Find where the given text appears and provide that cell's center as [X, Y] coordinate. 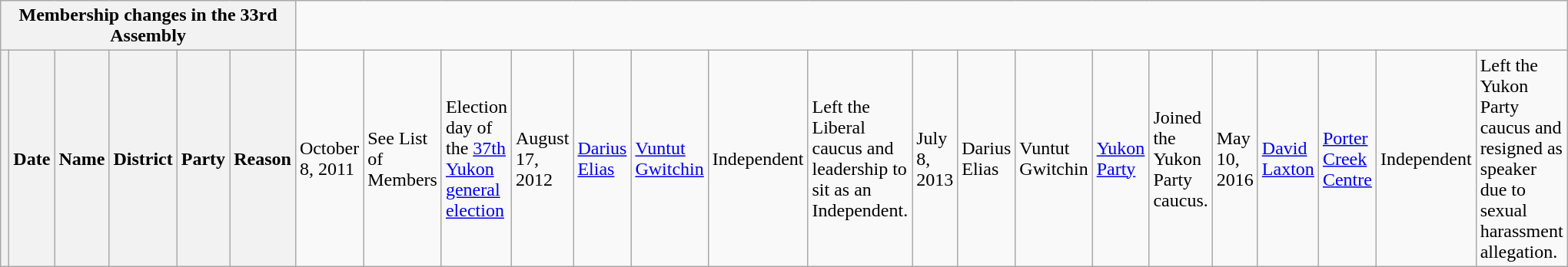
Porter Creek Centre [1347, 158]
Name [81, 158]
August 17, 2012 [542, 158]
Left the Liberal caucus and leadership to sit as an Independent. [860, 158]
Yukon Party [1121, 158]
David Laxton [1288, 158]
Membership changes in the 33rd Assembly [148, 26]
District [143, 158]
Party [203, 158]
July 8, 2013 [935, 158]
Left the Yukon Party caucus and resigned as speaker due to sexual harassment allegation. [1522, 158]
Election day of the 37th Yukon general election [477, 158]
Joined the Yukon Party caucus. [1181, 158]
See List of Members [403, 158]
Date [32, 158]
Reason [263, 158]
May 10, 2016 [1234, 158]
October 8, 2011 [329, 158]
